Search for the cell housing the specified text and yield its [x, y] center coordinate. 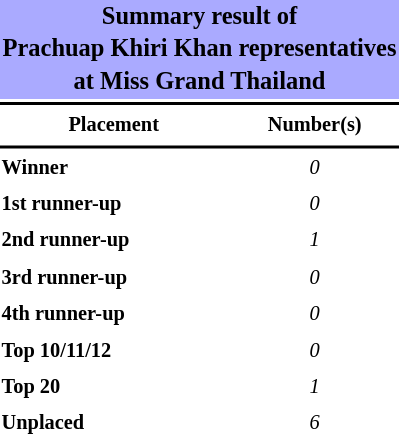
4th runner-up [114, 314]
Placement [114, 125]
Winner [114, 168]
Top 10/11/12 [114, 351]
3rd runner-up [114, 278]
2nd runner-up [114, 241]
1st runner-up [114, 204]
Number(s) [314, 125]
Summary result ofPrachuap Khiri Khan representativesat Miss Grand Thailand [200, 50]
Top 20 [114, 387]
